Capture the cell that displays the provided text and extract its [X, Y] central coordinate. 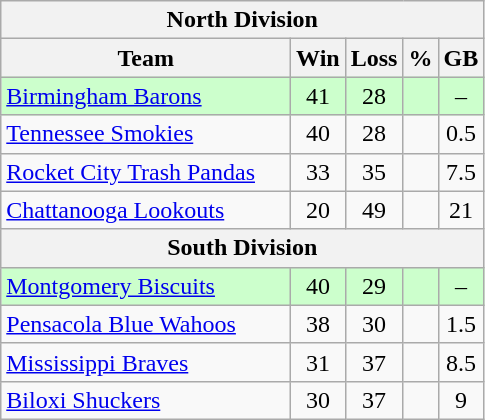
7.5 [461, 172]
21 [461, 210]
33 [318, 172]
Birmingham Barons [146, 96]
20 [318, 210]
Rocket City Trash Pandas [146, 172]
Loss [374, 58]
GB [461, 58]
35 [374, 172]
31 [318, 362]
29 [374, 286]
9 [461, 400]
Chattanooga Lookouts [146, 210]
Biloxi Shuckers [146, 400]
49 [374, 210]
38 [318, 324]
Montgomery Biscuits [146, 286]
Team [146, 58]
Pensacola Blue Wahoos [146, 324]
North Division [242, 20]
0.5 [461, 134]
41 [318, 96]
Win [318, 58]
8.5 [461, 362]
1.5 [461, 324]
Mississippi Braves [146, 362]
South Division [242, 248]
% [420, 58]
Tennessee Smokies [146, 134]
